Return the (x, y) coordinate for the center point of the cell that contains the specified text.  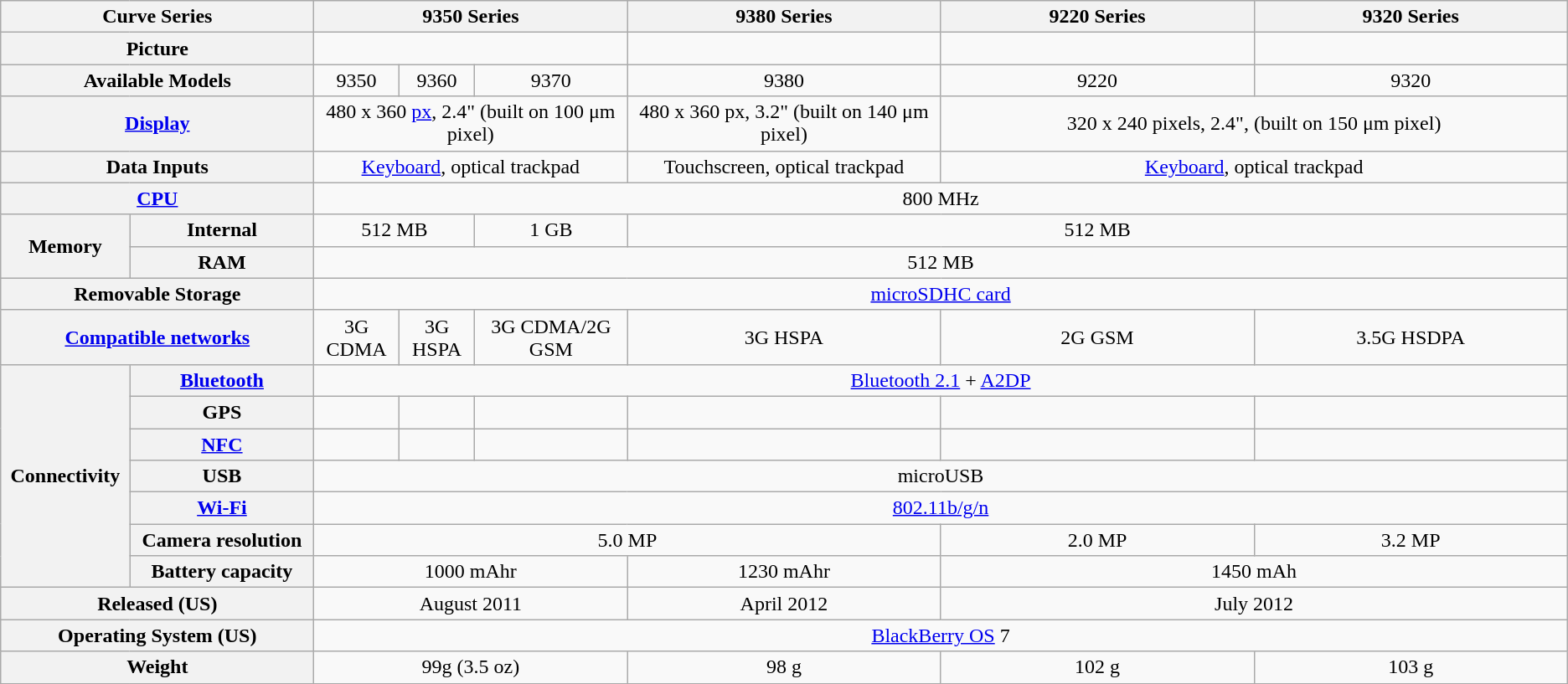
9350 (357, 80)
9350 Series (471, 17)
802.11b/g/n (941, 508)
800 MHz (941, 198)
1230 mAhr (784, 572)
GPS (222, 412)
480 x 360 px, 3.2" (built on 140 μm pixel) (784, 124)
3G CDMA (357, 337)
Bluetooth 2.1 + A2DP (941, 380)
Connectivity (65, 476)
Wi-Fi (222, 508)
Memory (65, 246)
103 g (1411, 667)
April 2012 (784, 604)
Operating System (US) (157, 635)
2.0 MP (1097, 540)
1000 mAhr (471, 572)
Data Inputs (157, 167)
3.2 MP (1411, 540)
July 2012 (1254, 604)
3G CDMA/2G GSM (551, 337)
Display (157, 124)
Bluetooth (222, 380)
Picture (157, 49)
microUSB (941, 476)
USB (222, 476)
Battery capacity (222, 572)
3.5G HSDPA (1411, 337)
9370 (551, 80)
2G GSM (1097, 337)
102 g (1097, 667)
Released (US) (157, 604)
microSDHC card (941, 294)
320 x 240 pixels, 2.4", (built on 150 μm pixel) (1254, 124)
Curve Series (157, 17)
9380 Series (784, 17)
9220 (1097, 80)
NFC (222, 445)
1450 mAh (1254, 572)
Touchscreen, optical trackpad (784, 167)
CPU (157, 198)
98 g (784, 667)
99g (3.5 oz) (471, 667)
Available Models (157, 80)
9360 (436, 80)
480 x 360 px, 2.4" (built on 100 μm pixel) (471, 124)
Weight (157, 667)
RAM (222, 262)
9380 (784, 80)
Internal (222, 230)
BlackBerry OS 7 (941, 635)
August 2011 (471, 604)
9220 Series (1097, 17)
5.0 MP (627, 540)
9320 (1411, 80)
Removable Storage (157, 294)
Compatible networks (157, 337)
9320 Series (1411, 17)
1 GB (551, 230)
Camera resolution (222, 540)
